Locate the cell with the specified text and output its (x, y) center coordinate. 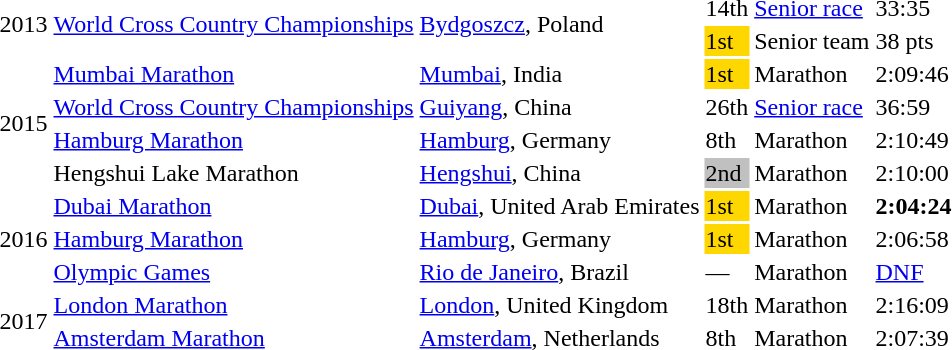
Senior race (812, 107)
— (727, 272)
Mumbai Marathon (234, 74)
Rio de Janeiro, Brazil (560, 272)
18th (727, 305)
Hengshui, China (560, 173)
Senior team (812, 41)
26th (727, 107)
Hengshui Lake Marathon (234, 173)
Mumbai, India (560, 74)
London Marathon (234, 305)
Olympic Games (234, 272)
8th (727, 140)
World Cross Country Championships (234, 107)
Dubai Marathon (234, 206)
London, United Kingdom (560, 305)
Guiyang, China (560, 107)
2nd (727, 173)
Dubai, United Arab Emirates (560, 206)
